Search for the cell housing the specified text and yield its [X, Y] center coordinate. 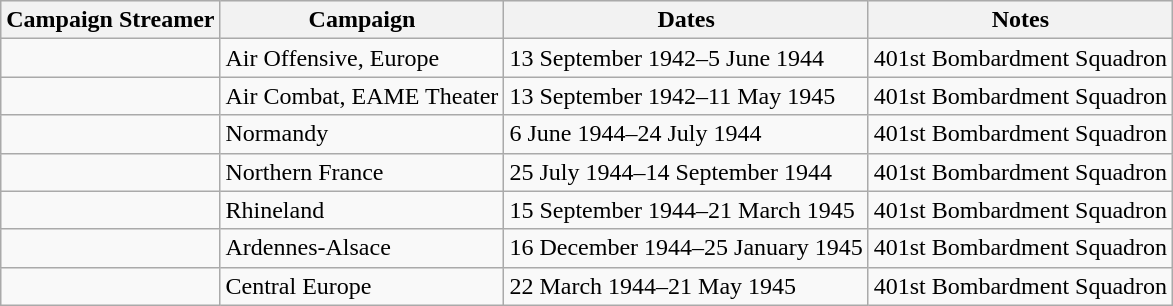
Air Offensive, Europe [362, 58]
Central Europe [362, 286]
Rhineland [362, 210]
Normandy [362, 134]
Dates [686, 20]
13 September 1942–11 May 1945 [686, 96]
Northern France [362, 172]
15 September 1944–21 March 1945 [686, 210]
6 June 1944–24 July 1944 [686, 134]
22 March 1944–21 May 1945 [686, 286]
Campaign Streamer [110, 20]
13 September 1942–5 June 1944 [686, 58]
16 December 1944–25 January 1945 [686, 248]
Notes [1020, 20]
Air Combat, EAME Theater [362, 96]
Ardennes-Alsace [362, 248]
Campaign [362, 20]
25 July 1944–14 September 1944 [686, 172]
